Determine the (X, Y) coordinate at the center of the cell enclosing the given text.  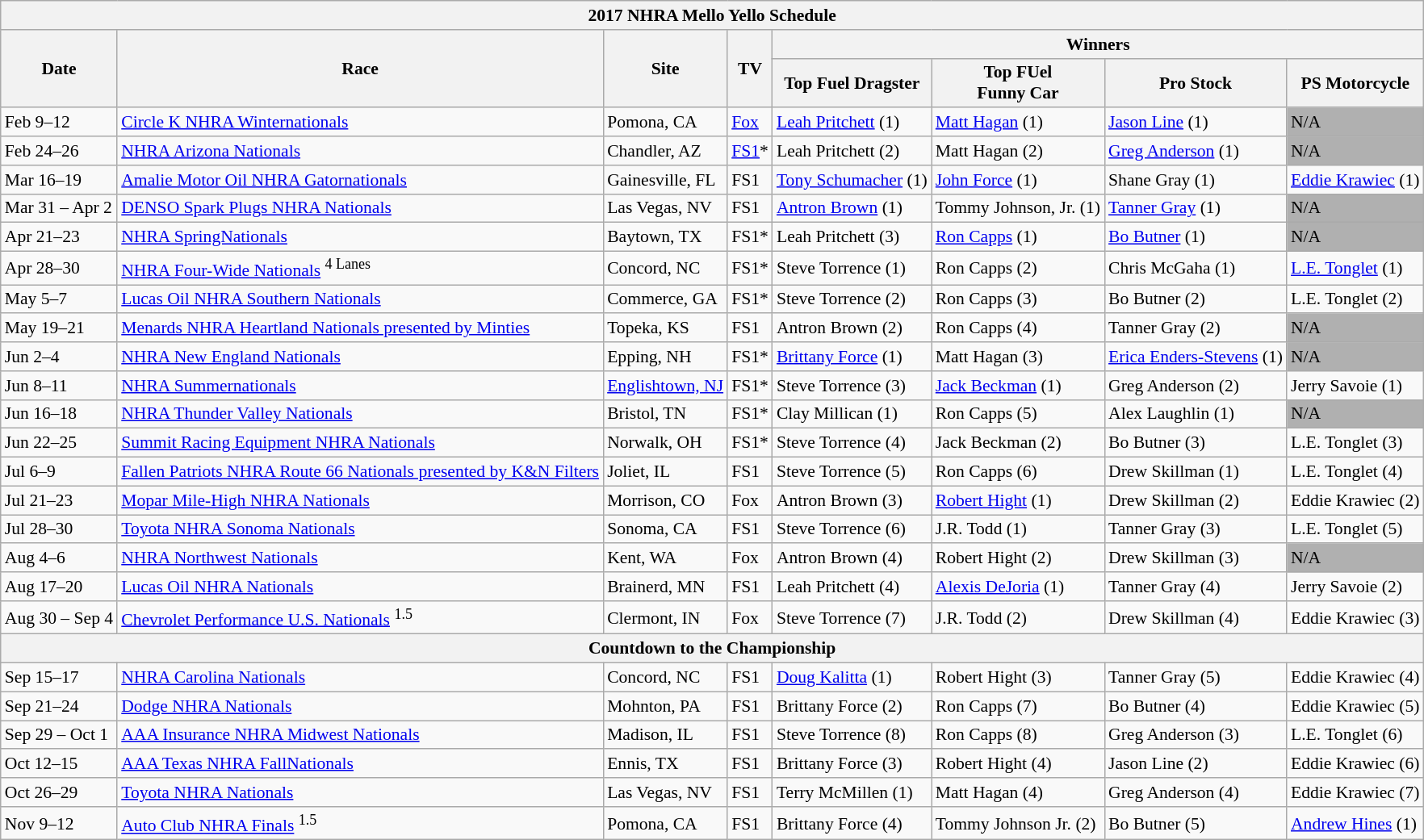
Mar 31 – Apr 2 (59, 208)
Sep 15–17 (59, 678)
Winners (1098, 44)
May 5–7 (59, 299)
Erica Enders-Stevens (1) (1196, 357)
NHRA Summernationals (360, 386)
Bo Butner (4) (1196, 706)
Eddie Krawiec (5) (1355, 706)
L.E. Tonglet (2) (1355, 299)
Steve Torrence (4) (852, 443)
Countdown to the Championship (712, 649)
Leah Pritchett (4) (852, 587)
Morrison, CO (665, 500)
Oct 12–15 (59, 764)
Bo Butner (1) (1196, 237)
NHRA Four-Wide Nationals 4 Lanes (360, 268)
Antron Brown (2) (852, 328)
Steve Torrence (1) (852, 268)
Jason Line (2) (1196, 764)
Top Fuel Dragster (852, 82)
AAA Insurance NHRA Midwest Nationals (360, 735)
Oct 26–29 (59, 792)
Aug 17–20 (59, 587)
Sep 29 – Oct 1 (59, 735)
Lucas Oil NHRA Nationals (360, 587)
Leah Pritchett (3) (852, 237)
John Force (1) (1018, 180)
Top FUelFunny Car (1018, 82)
Brittany Force (2) (852, 706)
Matt Hagan (3) (1018, 357)
Bo Butner (2) (1196, 299)
Pro Stock (1196, 82)
Summit Racing Equipment NHRA Nationals (360, 443)
Brittany Force (1) (852, 357)
Drew Skillman (3) (1196, 558)
TV (750, 69)
Robert Hight (4) (1018, 764)
Bristol, TN (665, 414)
NHRA Carolina Nationals (360, 678)
Eddie Krawiec (6) (1355, 764)
J.R. Todd (2) (1018, 618)
L.E. Tonglet (3) (1355, 443)
DENSO Spark Plugs NHRA Nationals (360, 208)
Eddie Krawiec (7) (1355, 792)
Antron Brown (1) (852, 208)
Alex Laughlin (1) (1196, 414)
Nov 9–12 (59, 823)
Leah Pritchett (1) (852, 123)
Madison, IL (665, 735)
NHRA New England Nationals (360, 357)
Eddie Krawiec (3) (1355, 618)
Ron Capps (5) (1018, 414)
Jack Beckman (1) (1018, 386)
Drew Skillman (1) (1196, 472)
Sep 21–24 (59, 706)
AAA Texas NHRA FallNationals (360, 764)
Ron Capps (4) (1018, 328)
Tanner Gray (5) (1196, 678)
Shane Gray (1) (1196, 180)
Robert Hight (1) (1018, 500)
May 19–21 (59, 328)
NHRA Arizona Nationals (360, 151)
Tanner Gray (2) (1196, 328)
Steve Torrence (3) (852, 386)
Menards NHRA Heartland Nationals presented by Minties (360, 328)
Toyota NHRA Nationals (360, 792)
Alexis DeJoria (1) (1018, 587)
Tanner Gray (1) (1196, 208)
L.E. Tonglet (1) (1355, 268)
Jerry Savoie (2) (1355, 587)
Greg Anderson (1) (1196, 151)
Steve Torrence (7) (852, 618)
Circle K NHRA Winternationals (360, 123)
Eddie Krawiec (4) (1355, 678)
Clay Millican (1) (852, 414)
Greg Anderson (4) (1196, 792)
Matt Hagan (2) (1018, 151)
Matt Hagan (4) (1018, 792)
2017 NHRA Mello Yello Schedule (712, 15)
Jun 16–18 (59, 414)
Chevrolet Performance U.S. Nationals 1.5 (360, 618)
Ron Capps (7) (1018, 706)
Mar 16–19 (59, 180)
Jack Beckman (2) (1018, 443)
Ron Capps (2) (1018, 268)
Steve Torrence (8) (852, 735)
Ron Capps (1) (1018, 237)
Jul 6–9 (59, 472)
L.E. Tonglet (5) (1355, 529)
Apr 28–30 (59, 268)
Robert Hight (2) (1018, 558)
Ron Capps (8) (1018, 735)
Robert Hight (3) (1018, 678)
Mopar Mile-High NHRA Nationals (360, 500)
Antron Brown (4) (852, 558)
L.E. Tonglet (4) (1355, 472)
Clermont, IN (665, 618)
Gainesville, FL (665, 180)
Jun 2–4 (59, 357)
Jul 21–23 (59, 500)
Tommy Johnson Jr. (2) (1018, 823)
Eddie Krawiec (2) (1355, 500)
Epping, NH (665, 357)
Jun 22–25 (59, 443)
Steve Torrence (6) (852, 529)
L.E. Tonglet (6) (1355, 735)
Norwalk, OH (665, 443)
Steve Torrence (2) (852, 299)
Antron Brown (3) (852, 500)
Jerry Savoie (1) (1355, 386)
Jul 28–30 (59, 529)
Ron Capps (3) (1018, 299)
Feb 24–26 (59, 151)
J.R. Todd (1) (1018, 529)
Toyota NHRA Sonoma Nationals (360, 529)
Tommy Johnson, Jr. (1) (1018, 208)
Doug Kalitta (1) (852, 678)
Race (360, 69)
Drew Skillman (4) (1196, 618)
Feb 9–12 (59, 123)
Bo Butner (3) (1196, 443)
Eddie Krawiec (1) (1355, 180)
Brittany Force (4) (852, 823)
Drew Skillman (2) (1196, 500)
Tanner Gray (4) (1196, 587)
NHRA Thunder Valley Nationals (360, 414)
Apr 21–23 (59, 237)
Baytown, TX (665, 237)
PS Motorcycle (1355, 82)
Steve Torrence (5) (852, 472)
Amalie Motor Oil NHRA Gatornationals (360, 180)
Englishtown, NJ (665, 386)
Joliet, IL (665, 472)
Greg Anderson (3) (1196, 735)
Leah Pritchett (2) (852, 151)
Topeka, KS (665, 328)
Matt Hagan (1) (1018, 123)
Site (665, 69)
Andrew Hines (1) (1355, 823)
Jason Line (1) (1196, 123)
Greg Anderson (2) (1196, 386)
Lucas Oil NHRA Southern Nationals (360, 299)
Brittany Force (3) (852, 764)
NHRA Northwest Nationals (360, 558)
Mohnton, PA (665, 706)
Jun 8–11 (59, 386)
Fallen Patriots NHRA Route 66 Nationals presented by K&N Filters (360, 472)
Aug 4–6 (59, 558)
Date (59, 69)
Chandler, AZ (665, 151)
Tony Schumacher (1) (852, 180)
Tanner Gray (3) (1196, 529)
Ron Capps (6) (1018, 472)
Brainerd, MN (665, 587)
Auto Club NHRA Finals 1.5 (360, 823)
Dodge NHRA Nationals (360, 706)
Bo Butner (5) (1196, 823)
Kent, WA (665, 558)
NHRA SpringNationals (360, 237)
Terry McMillen (1) (852, 792)
Sonoma, CA (665, 529)
Ennis, TX (665, 764)
Aug 30 – Sep 4 (59, 618)
Commerce, GA (665, 299)
Chris McGaha (1) (1196, 268)
